Detect which cell encompasses the target text, then output its [X, Y] center coordinate. 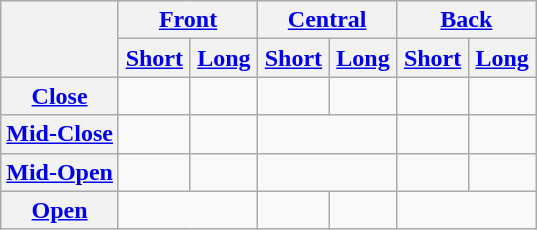
Central [328, 20]
Close [60, 96]
Mid-Open [60, 172]
Front [188, 20]
Mid-Close [60, 134]
Open [60, 210]
Back [466, 20]
